Pinpoint the cell where the given text exists, returning its (x, y) midpoint coordinate. 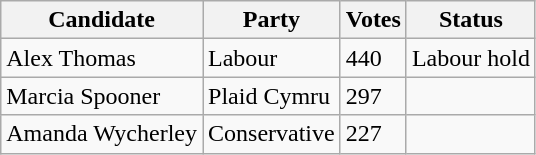
Candidate (102, 20)
Amanda Wycherley (102, 134)
440 (373, 58)
Plaid Cymru (272, 96)
Labour hold (470, 58)
Votes (373, 20)
Alex Thomas (102, 58)
Status (470, 20)
Conservative (272, 134)
Labour (272, 58)
Party (272, 20)
297 (373, 96)
Marcia Spooner (102, 96)
227 (373, 134)
